Output the [X, Y] coordinate of the center of the cell containing the given text.  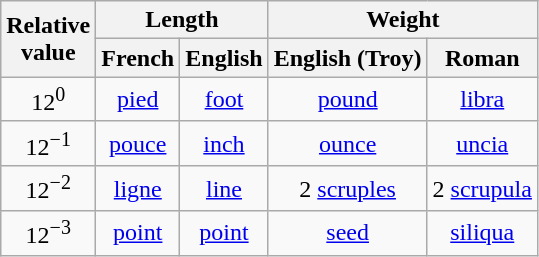
pied [138, 100]
Weight [402, 20]
Roman [482, 58]
2 scruples [348, 188]
12−3 [48, 234]
line [224, 188]
seed [348, 234]
12−2 [48, 188]
Length [182, 20]
Relativevalue [48, 39]
ounce [348, 144]
foot [224, 100]
English [224, 58]
siliqua [482, 234]
ligne [138, 188]
pound [348, 100]
12−1 [48, 144]
pouce [138, 144]
2 scrupula [482, 188]
inch [224, 144]
libra [482, 100]
English (Troy) [348, 58]
uncia [482, 144]
120 [48, 100]
French [138, 58]
